Provide the (x, y) coordinate of the cell's center where the given text is located.  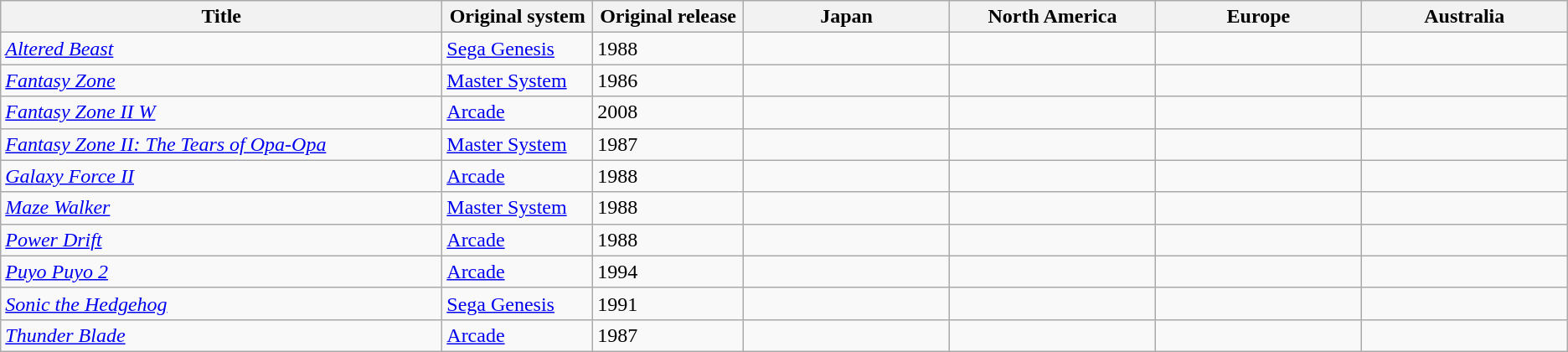
Original system (518, 17)
Thunder Blade (221, 335)
Altered Beast (221, 49)
1986 (668, 80)
Original release (668, 17)
Fantasy Zone (221, 80)
North America (1052, 17)
1991 (668, 303)
Title (221, 17)
Galaxy Force II (221, 176)
Maze Walker (221, 208)
Power Drift (221, 240)
Sonic the Hedgehog (221, 303)
Australia (1464, 17)
Europe (1258, 17)
Fantasy Zone II: The Tears of Opa-Opa (221, 144)
Fantasy Zone II W (221, 112)
Japan (847, 17)
Puyo Puyo 2 (221, 272)
1994 (668, 272)
2008 (668, 112)
